Capture the cell that displays the provided text and extract its (x, y) central coordinate. 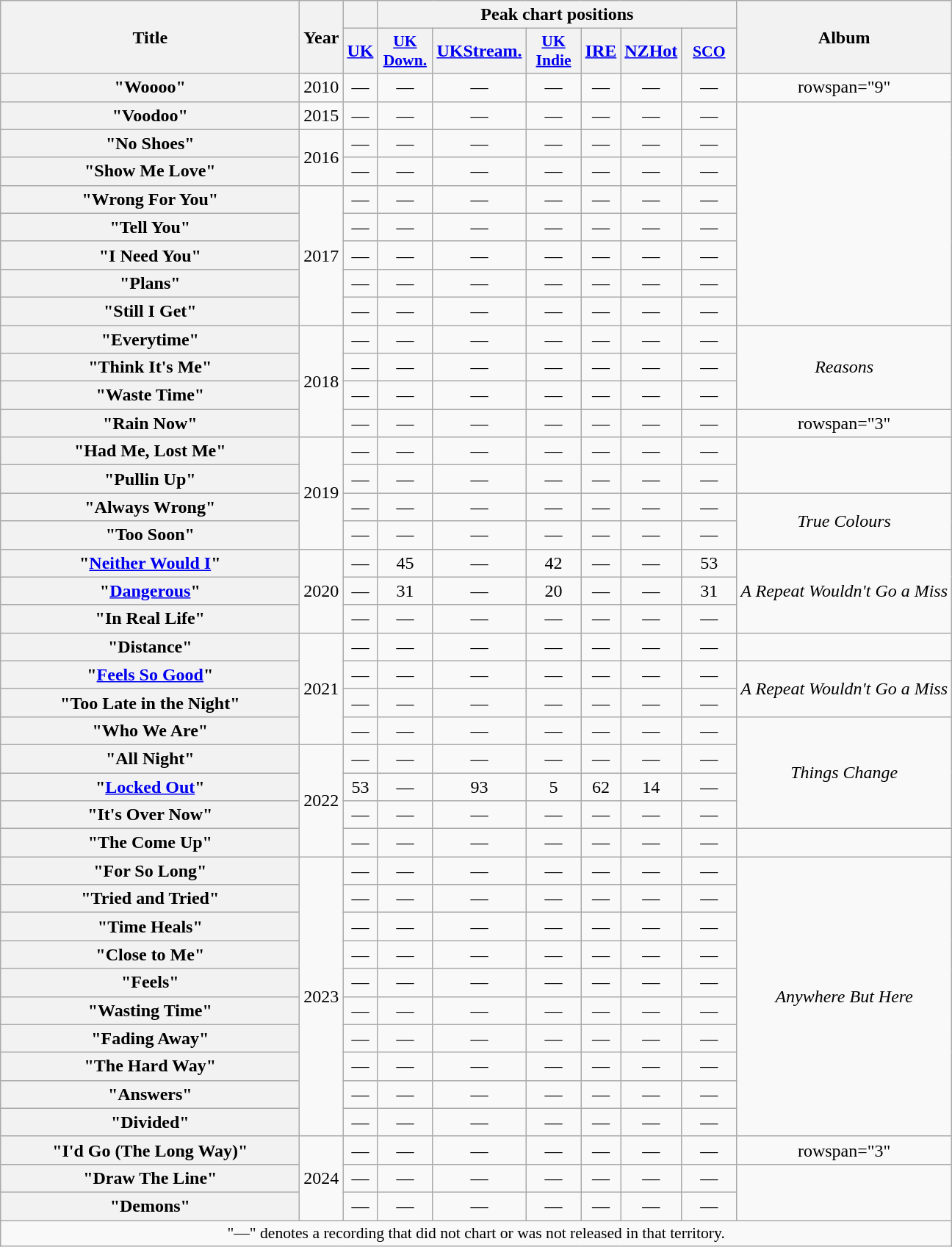
"In Real Life" (150, 619)
"Still I Get" (150, 311)
"The Come Up" (150, 843)
"Dangerous" (150, 591)
UK (360, 51)
"I'd Go (The Long Way)" (150, 1150)
"Had Me, Lost Me" (150, 451)
62 (601, 787)
SCO (710, 51)
Anywhere But Here (845, 996)
"Always Wrong" (150, 507)
"Everytime" (150, 339)
"I Need You" (150, 255)
2021 (322, 689)
"Waste Time" (150, 395)
"All Night" (150, 758)
Title (150, 37)
2022 (322, 800)
Reasons (845, 367)
2016 (322, 157)
"Demons" (150, 1206)
"It's Over Now" (150, 815)
2020 (322, 591)
True Colours (845, 521)
"Voodoo" (150, 115)
"Wasting Time" (150, 1010)
UKStream. (479, 51)
2015 (322, 115)
93 (479, 787)
"Plans" (150, 283)
2018 (322, 381)
2017 (322, 255)
"Fading Away" (150, 1038)
"—" denotes a recording that did not chart or was not released in that territory. (476, 1233)
"Divided" (150, 1122)
"Pullin Up" (150, 479)
rowspan="9" (845, 87)
"Too Late in the Night" (150, 702)
"Neither Would I" (150, 563)
20 (554, 591)
2024 (322, 1178)
2019 (322, 493)
45 (405, 563)
Things Change (845, 772)
2023 (322, 996)
2010 (322, 87)
42 (554, 563)
"No Shoes" (150, 143)
"For So Long" (150, 871)
Peak chart positions (557, 15)
5 (554, 787)
"Answers" (150, 1094)
"Distance" (150, 647)
"Feels So Good" (150, 675)
"Woooo" (150, 87)
"Wrong For You" (150, 199)
"Tried and Tried" (150, 899)
IRE (601, 51)
"Close to Me" (150, 955)
"Too Soon" (150, 535)
"Show Me Love" (150, 171)
"Feels" (150, 982)
"Locked Out" (150, 787)
"Who We Are" (150, 730)
"Rain Now" (150, 423)
NZHot (651, 51)
"Tell You" (150, 227)
Year (322, 37)
UK Indie (554, 51)
Album (845, 37)
14 (651, 787)
UK Down. (405, 51)
"Time Heals" (150, 927)
"The Hard Way" (150, 1066)
"Think It's Me" (150, 367)
"Draw The Line" (150, 1178)
